Detect which cell encompasses the target text, then output its (X, Y) center coordinate. 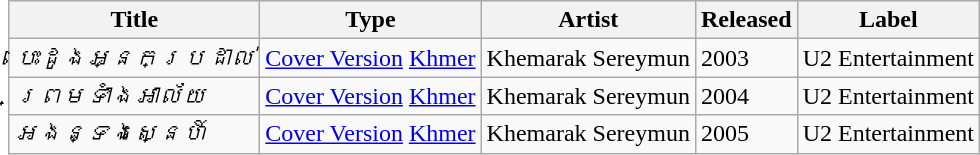
ព្រមទាំងអាល័យ (134, 96)
Artist (588, 20)
Type (370, 20)
Released (746, 20)
2004 (746, 96)
Title (134, 20)
2003 (746, 58)
បេះដូងអ្នកប្រដាល់ (134, 58)
Label (888, 20)
អងន្ទងស្នេហ៍ (134, 134)
2005 (746, 134)
